Pinpoint the cell where the given text exists, returning its [x, y] midpoint coordinate. 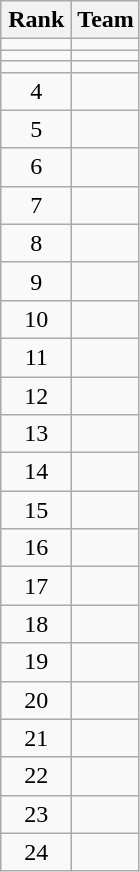
18 [36, 624]
10 [36, 319]
23 [36, 814]
7 [36, 205]
8 [36, 243]
11 [36, 357]
9 [36, 281]
22 [36, 776]
20 [36, 700]
16 [36, 548]
17 [36, 586]
Rank [36, 20]
13 [36, 434]
21 [36, 738]
5 [36, 129]
14 [36, 472]
6 [36, 167]
12 [36, 395]
19 [36, 662]
4 [36, 91]
Team [106, 20]
15 [36, 510]
24 [36, 852]
